Search for the cell housing the specified text and yield its [X, Y] center coordinate. 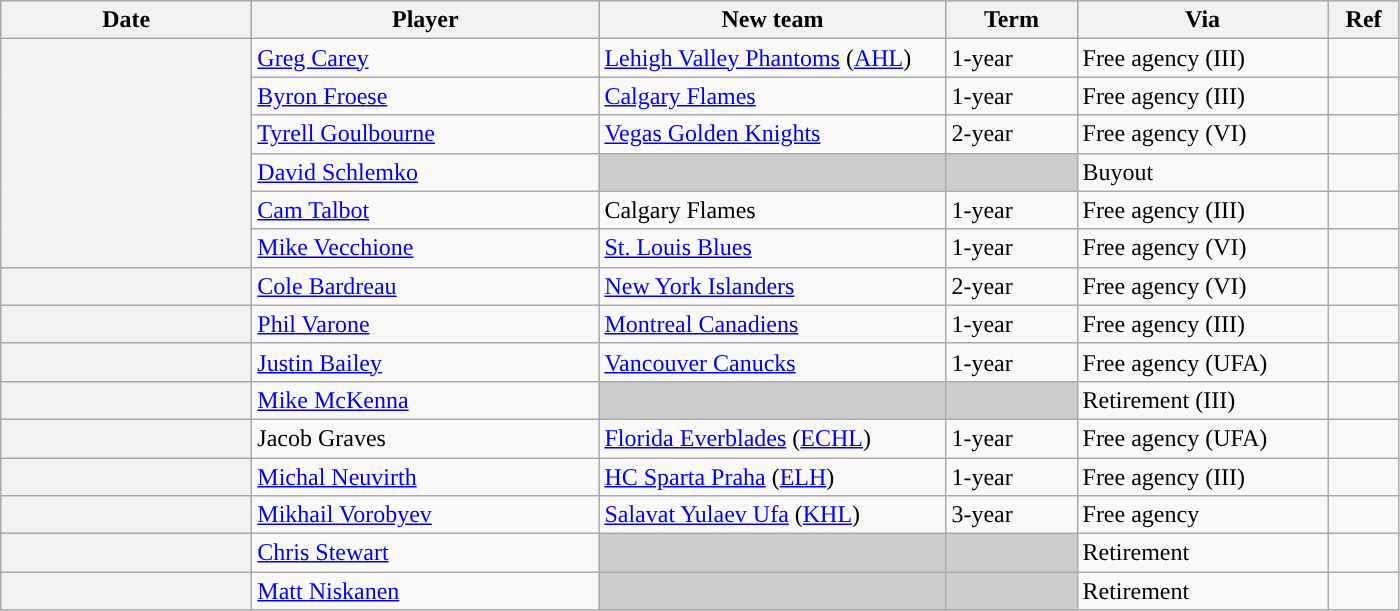
David Schlemko [426, 172]
Vegas Golden Knights [772, 134]
Greg Carey [426, 58]
Lehigh Valley Phantoms (AHL) [772, 58]
Retirement (III) [1202, 400]
Chris Stewart [426, 553]
Player [426, 20]
HC Sparta Praha (ELH) [772, 477]
New York Islanders [772, 286]
New team [772, 20]
Justin Bailey [426, 362]
Term [1012, 20]
Mike McKenna [426, 400]
St. Louis Blues [772, 248]
Date [126, 20]
Buyout [1202, 172]
Mikhail Vorobyev [426, 515]
Byron Froese [426, 96]
Cam Talbot [426, 210]
Tyrell Goulbourne [426, 134]
Vancouver Canucks [772, 362]
Ref [1364, 20]
3-year [1012, 515]
Michal Neuvirth [426, 477]
Mike Vecchione [426, 248]
Cole Bardreau [426, 286]
Via [1202, 20]
Florida Everblades (ECHL) [772, 438]
Salavat Yulaev Ufa (KHL) [772, 515]
Phil Varone [426, 324]
Montreal Canadiens [772, 324]
Matt Niskanen [426, 591]
Jacob Graves [426, 438]
Free agency [1202, 515]
